Identify which cell holds the provided text, then report its [X, Y] central coordinate. 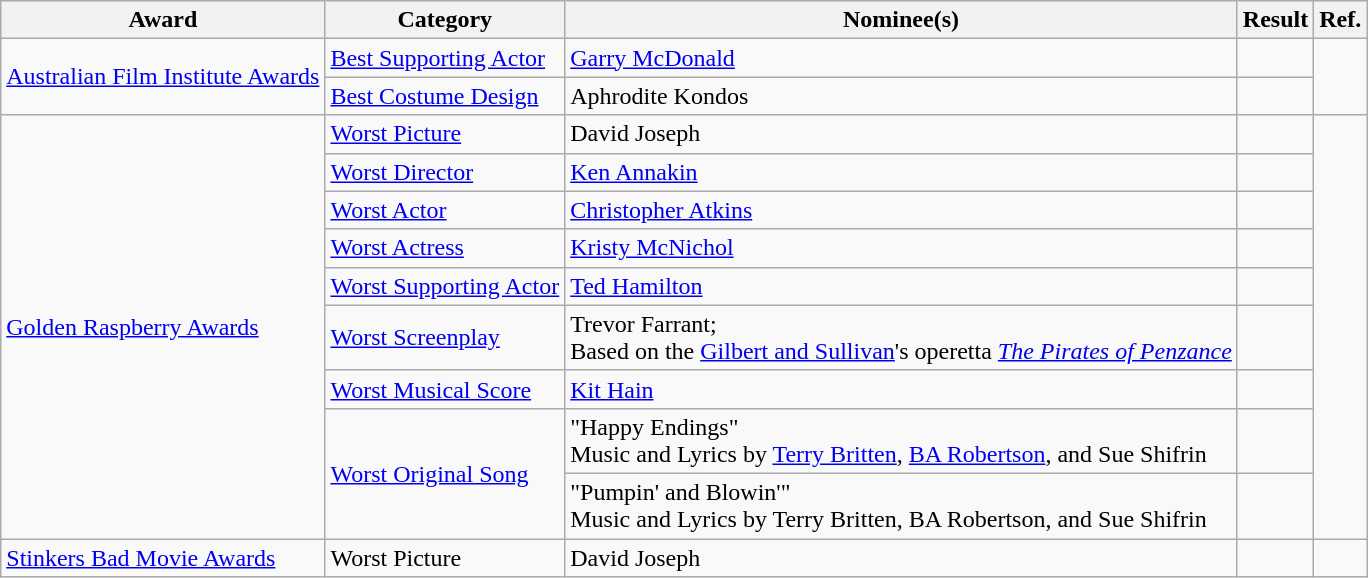
Worst Actor [445, 210]
Worst Musical Score [445, 389]
Aphrodite Kondos [902, 96]
Christopher Atkins [902, 210]
Kit Hain [902, 389]
Kristy McNichol [902, 248]
Ted Hamilton [902, 286]
Worst Screenplay [445, 338]
Award [163, 20]
Ken Annakin [902, 172]
Ref. [1340, 20]
"Pumpin' and Blowin'" Music and Lyrics by Terry Britten, BA Robertson, and Sue Shifrin [902, 506]
Australian Film Institute Awards [163, 77]
Garry McDonald [902, 58]
Worst Supporting Actor [445, 286]
Worst Actress [445, 248]
Nominee(s) [902, 20]
Worst Director [445, 172]
Best Supporting Actor [445, 58]
Worst Original Song [445, 473]
Trevor Farrant; Based on the Gilbert and Sullivan's operetta The Pirates of Penzance [902, 338]
Category [445, 20]
Golden Raspberry Awards [163, 327]
"Happy Endings" Music and Lyrics by Terry Britten, BA Robertson, and Sue Shifrin [902, 440]
Best Costume Design [445, 96]
Result [1275, 20]
Stinkers Bad Movie Awards [163, 557]
